Search for the cell housing the specified text and yield its [x, y] center coordinate. 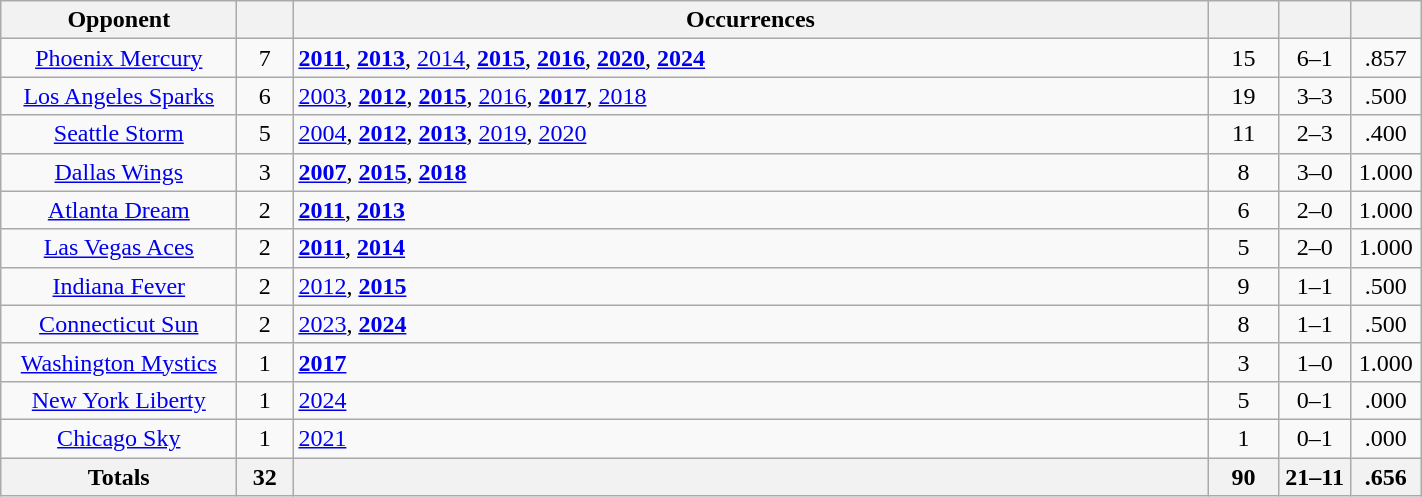
Las Vegas Aces [119, 248]
15 [1244, 58]
6–1 [1314, 58]
Atlanta Dream [119, 210]
Los Angeles Sparks [119, 96]
Chicago Sky [119, 438]
1–0 [1314, 362]
2011, 2013, 2014, 2015, 2016, 2020, 2024 [750, 58]
2012, 2015 [750, 286]
Opponent [119, 20]
Washington Mystics [119, 362]
Indiana Fever [119, 286]
Connecticut Sun [119, 324]
21–11 [1314, 477]
11 [1244, 134]
2011, 2014 [750, 248]
19 [1244, 96]
Phoenix Mercury [119, 58]
2023, 2024 [750, 324]
90 [1244, 477]
.400 [1386, 134]
.656 [1386, 477]
2011, 2013 [750, 210]
2004, 2012, 2013, 2019, 2020 [750, 134]
Totals [119, 477]
2024 [750, 400]
2003, 2012, 2015, 2016, 2017, 2018 [750, 96]
9 [1244, 286]
Seattle Storm [119, 134]
2–3 [1314, 134]
32 [265, 477]
2007, 2015, 2018 [750, 172]
7 [265, 58]
3–0 [1314, 172]
Dallas Wings [119, 172]
Occurrences [750, 20]
New York Liberty [119, 400]
.857 [1386, 58]
3–3 [1314, 96]
2021 [750, 438]
2017 [750, 362]
